Return the [X, Y] coordinate for the center point of the cell that contains the specified text.  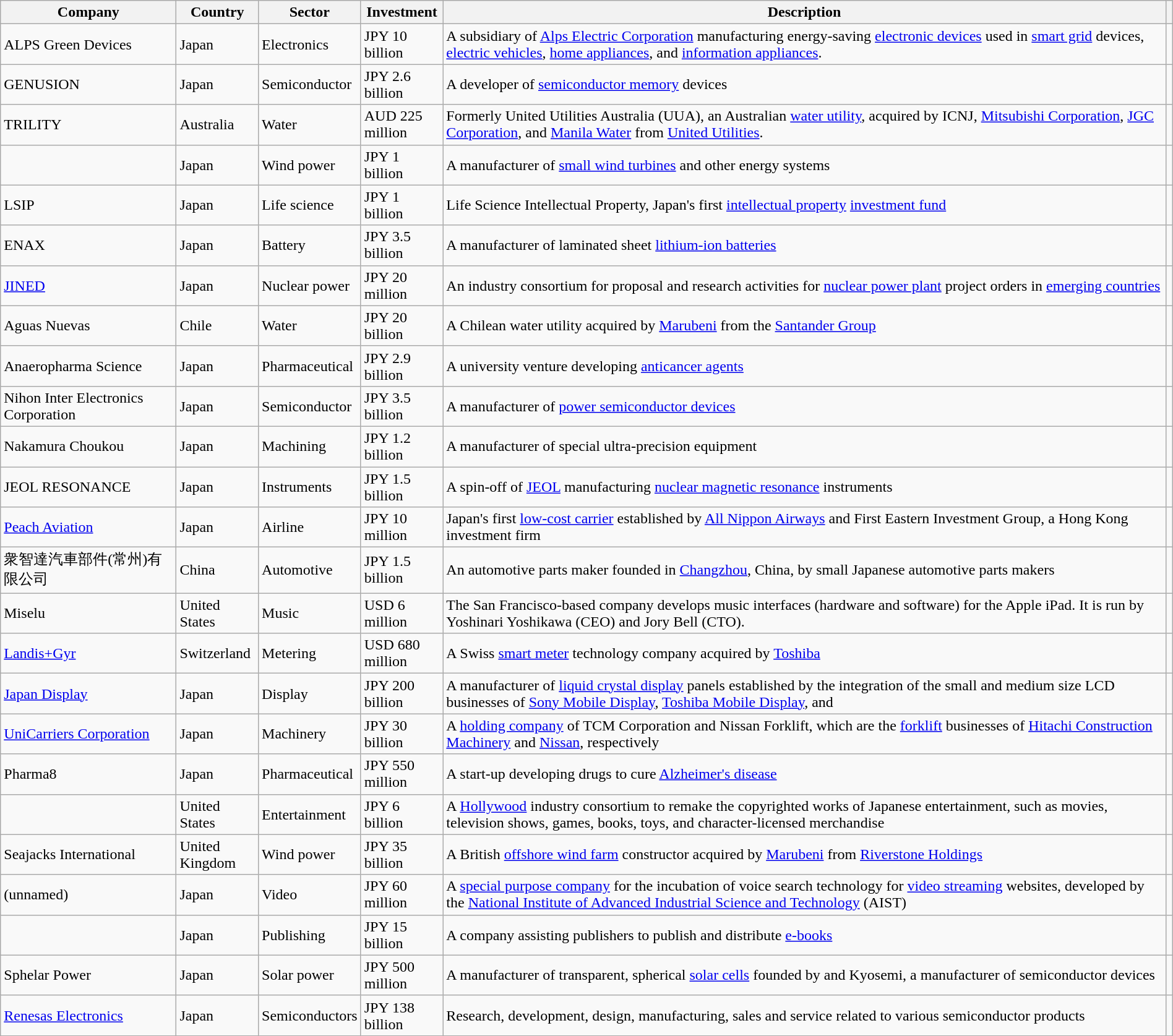
Country [218, 12]
Nakamura Choukou [88, 447]
A spin-off of JEOL manufacturing nuclear magnetic resonance instruments [804, 486]
Airline [310, 527]
Life Science Intellectual Property, Japan's first intellectual property investment fund [804, 205]
JPY 20 billion [402, 325]
JPY 10 million [402, 527]
A manufacturer of transparent, spherical solar cells founded by and Kyosemi, a manufacturer of semiconductor devices [804, 975]
Australia [218, 125]
Nihon Inter Electronics Corporation [88, 406]
Japan's first low-cost carrier established by All Nippon Airways and First Eastern Investment Group, a Hong Kong investment firm [804, 527]
Publishing [310, 935]
JPY 30 billion [402, 734]
LSIP [88, 205]
JPY 1.2 billion [402, 447]
ALPS Green Devices [88, 45]
China [218, 570]
A Swiss smart meter technology company acquired by Toshiba [804, 653]
An industry consortium for proposal and research activities for nuclear power plant project orders in emerging countries [804, 286]
Instruments [310, 486]
Machining [310, 447]
JPY 500 million [402, 975]
Solar power [310, 975]
Chile [218, 325]
JPY 200 billion [402, 694]
Battery [310, 245]
JPY 2.6 billion [402, 84]
(unnamed) [88, 894]
JPY 550 million [402, 774]
Pharma8 [88, 774]
Video [310, 894]
Sphelar Power [88, 975]
JPY 60 million [402, 894]
JPY 6 billion [402, 814]
A manufacturer of power semiconductor devices [804, 406]
A developer of semiconductor memory devices [804, 84]
JPY 138 billion [402, 1016]
Peach Aviation [88, 527]
Company [88, 12]
Aguas Nuevas [88, 325]
A manufacturer of laminated sheet lithium-ion batteries [804, 245]
JPY 20 million [402, 286]
GENUSION [88, 84]
Life science [310, 205]
A company assisting publishers to publish and distribute e-books [804, 935]
JPY 15 billion [402, 935]
Nuclear power [310, 286]
A manufacturer of small wind turbines and other energy systems [804, 165]
Landis+Gyr [88, 653]
Display [310, 694]
Description [804, 12]
Research, development, design, manufacturing, sales and service related to various semiconductor products [804, 1016]
A university venture developing anticancer agents [804, 366]
Semiconductors [310, 1016]
An automotive parts maker founded in Changzhou, China, by small Japanese automotive parts makers [804, 570]
JINED [88, 286]
Japan Display [88, 694]
Miselu [88, 614]
USD 680 million [402, 653]
Music [310, 614]
Entertainment [310, 814]
JEOL RESONANCE [88, 486]
Sector [310, 12]
JPY 2.9 billion [402, 366]
衆智達汽車部件(常州)有限公司 [88, 570]
Automotive [310, 570]
Machinery [310, 734]
UniCarriers Corporation [88, 734]
TRILITY [88, 125]
A manufacturer of special ultra-precision equipment [804, 447]
Investment [402, 12]
United Kingdom [218, 855]
A Chilean water utility acquired by Marubeni from the Santander Group [804, 325]
Metering [310, 653]
Anaeropharma Science [88, 366]
Seajacks International [88, 855]
JPY 10 billion [402, 45]
Switzerland [218, 653]
A British offshore wind farm constructor acquired by Marubeni from Riverstone Holdings [804, 855]
A start-up developing drugs to cure Alzheimer's disease [804, 774]
JPY 35 billion [402, 855]
Electronics [310, 45]
ENAX [88, 245]
USD 6 million [402, 614]
AUD 225 million [402, 125]
Renesas Electronics [88, 1016]
